Identify which cell holds the provided text, then report its (X, Y) central coordinate. 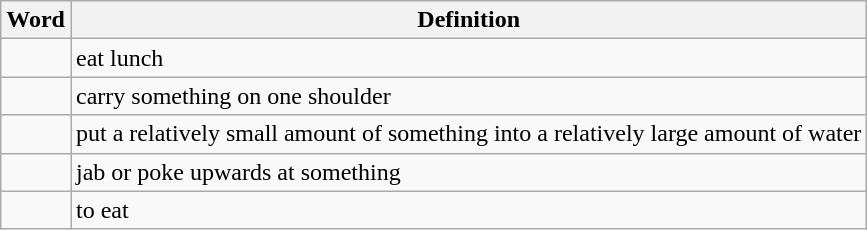
eat lunch (468, 58)
to eat (468, 210)
jab or poke upwards at something (468, 172)
carry something on one shoulder (468, 96)
put a relatively small amount of something into a relatively large amount of water (468, 134)
Definition (468, 20)
Word (36, 20)
